Locate the cell with the specified text and output its (X, Y) center coordinate. 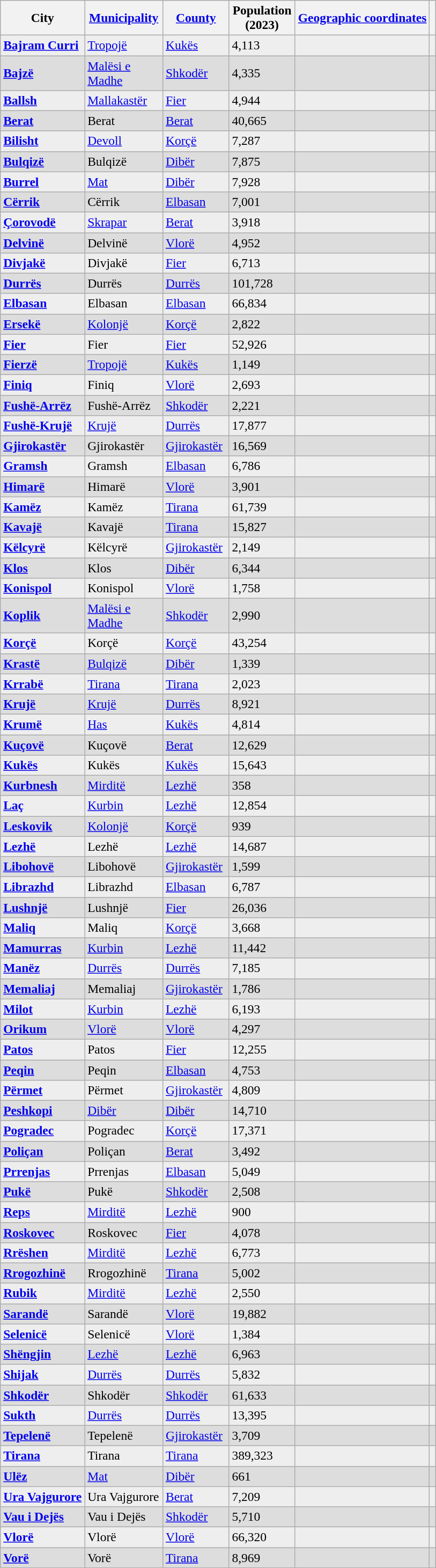
6,773 (262, 1253)
3,709 (262, 1436)
2,221 (262, 405)
Population (2023) (262, 17)
6,787 (262, 887)
Krrabë (43, 684)
14,710 (262, 1110)
Sukth (43, 1415)
52,926 (262, 344)
1,786 (262, 989)
5,049 (262, 1172)
Fierzë (43, 364)
Reps (43, 1212)
389,323 (262, 1456)
Ulëz (43, 1476)
4,952 (262, 242)
Rubik (43, 1293)
5,002 (262, 1273)
7,928 (262, 182)
Municipality (124, 17)
14,687 (262, 846)
4,944 (262, 100)
4,078 (262, 1232)
7,185 (262, 968)
6,963 (262, 1354)
Shijak (43, 1374)
6,713 (262, 263)
12,854 (262, 806)
Burrel (43, 182)
Rrëshen (43, 1253)
3,901 (262, 487)
2,990 (262, 616)
900 (262, 1212)
4,335 (262, 73)
6,344 (262, 568)
4,814 (262, 724)
4,809 (262, 1090)
Milot (43, 1009)
Mamurras (43, 948)
Manëz (43, 968)
Çorovodë (43, 222)
101,728 (262, 283)
12,629 (262, 745)
2,550 (262, 1293)
Devoll (124, 141)
5,832 (262, 1374)
26,036 (262, 907)
2,508 (262, 1191)
1,339 (262, 664)
16,569 (262, 446)
Ersekë (43, 324)
County (196, 17)
3,668 (262, 927)
Leskovik (43, 826)
Orikum (43, 1029)
3,918 (262, 222)
Fushë-Krujë (43, 425)
6,193 (262, 1009)
7,209 (262, 1497)
1,758 (262, 588)
13,395 (262, 1415)
19,882 (262, 1314)
43,254 (262, 643)
Mallakastër (124, 100)
2,693 (262, 385)
2,149 (262, 547)
7,875 (262, 161)
Bajram Curri (43, 45)
15,827 (262, 527)
3,492 (262, 1151)
61,739 (262, 507)
City (43, 17)
17,371 (262, 1131)
8,921 (262, 704)
Laç (43, 806)
6,786 (262, 466)
939 (262, 826)
358 (262, 785)
2,023 (262, 684)
661 (262, 1476)
1,384 (262, 1334)
Bilisht (43, 141)
66,834 (262, 304)
Has (124, 724)
Skrapar (124, 222)
Shëngjin (43, 1354)
11,442 (262, 948)
Kurbnesh (43, 785)
8,969 (262, 1557)
Bajzë (43, 73)
15,643 (262, 765)
7,001 (262, 202)
4,113 (262, 45)
Peshkopi (43, 1110)
7,287 (262, 141)
Koplik (43, 616)
4,753 (262, 1070)
5,710 (262, 1517)
Ballsh (43, 100)
66,320 (262, 1537)
4,297 (262, 1029)
Krumë (43, 724)
1,599 (262, 866)
1,149 (262, 364)
40,665 (262, 121)
17,877 (262, 425)
Krastë (43, 664)
Geographic coordinates (362, 17)
2,822 (262, 324)
61,633 (262, 1395)
12,255 (262, 1049)
